Locate the cell with the specified text and output its [x, y] center coordinate. 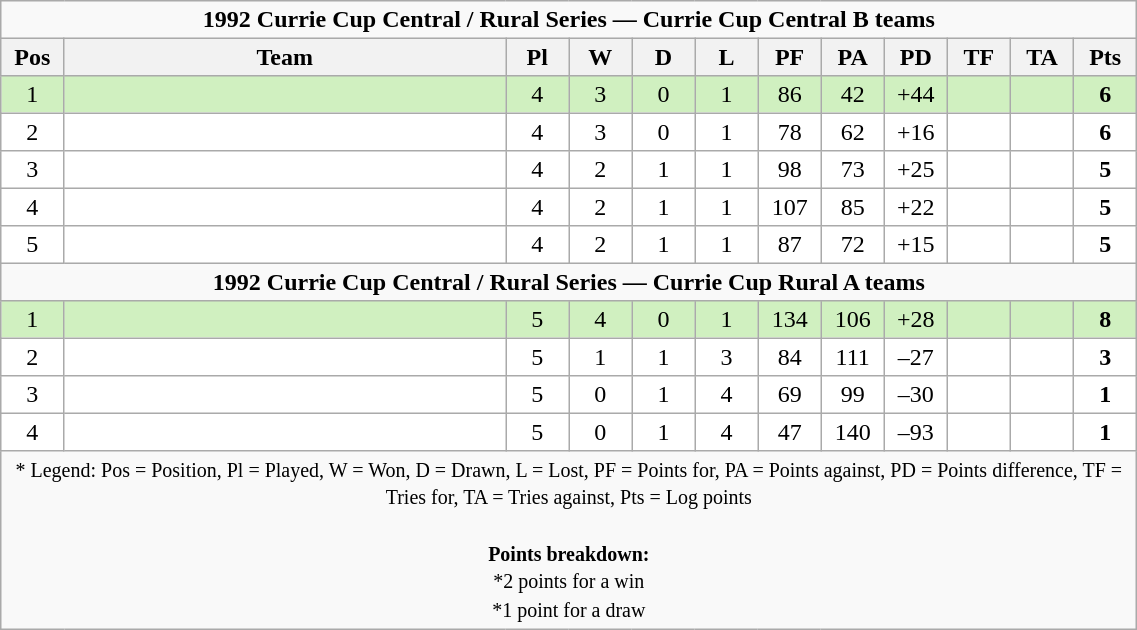
47 [790, 432]
TA [1042, 56]
107 [790, 206]
42 [852, 94]
W [600, 56]
111 [852, 356]
+16 [916, 132]
Pts [1106, 56]
99 [852, 394]
PD [916, 56]
106 [852, 318]
1992 Currie Cup Central / Rural Series — Currie Cup Rural A teams [569, 282]
+44 [916, 94]
73 [852, 170]
+22 [916, 206]
134 [790, 318]
–93 [916, 432]
8 [1106, 318]
62 [852, 132]
–27 [916, 356]
Pl [538, 56]
+15 [916, 244]
Team [285, 56]
PA [852, 56]
PF [790, 56]
+25 [916, 170]
+28 [916, 318]
85 [852, 206]
98 [790, 170]
87 [790, 244]
69 [790, 394]
–30 [916, 394]
1992 Currie Cup Central / Rural Series — Currie Cup Central B teams [569, 20]
TF [978, 56]
L [726, 56]
Pos [32, 56]
86 [790, 94]
84 [790, 356]
D [664, 56]
140 [852, 432]
78 [790, 132]
72 [852, 244]
